Locate the cell with the specified text and output its [x, y] center coordinate. 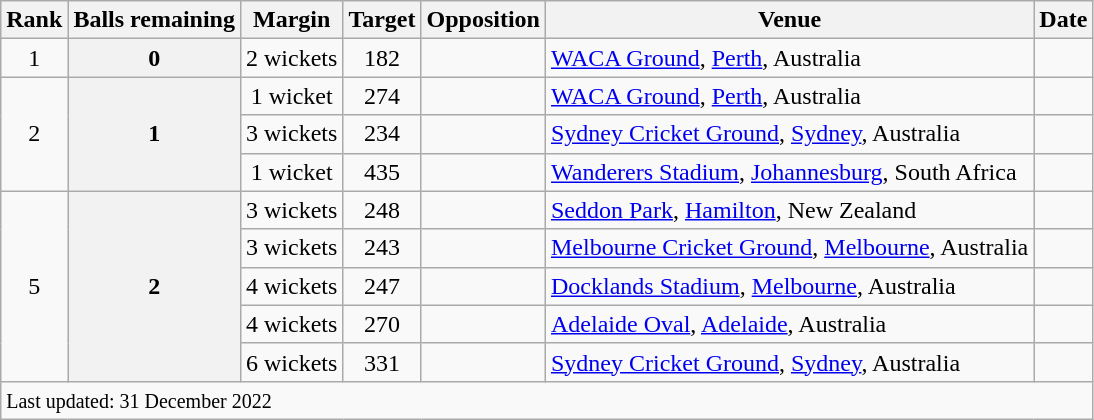
Wanderers Stadium, Johannesburg, South Africa [789, 172]
Rank [34, 20]
182 [382, 58]
243 [382, 248]
234 [382, 134]
274 [382, 96]
247 [382, 286]
Adelaide Oval, Adelaide, Australia [789, 324]
6 wickets [291, 362]
Opposition [483, 20]
Melbourne Cricket Ground, Melbourne, Australia [789, 248]
435 [382, 172]
248 [382, 210]
5 [34, 286]
2 wickets [291, 58]
Date [1064, 20]
Balls remaining [154, 20]
0 [154, 58]
Seddon Park, Hamilton, New Zealand [789, 210]
270 [382, 324]
Target [382, 20]
Last updated: 31 December 2022 [547, 400]
Docklands Stadium, Melbourne, Australia [789, 286]
Margin [291, 20]
331 [382, 362]
Venue [789, 20]
